Search for the cell housing the specified text and yield its [x, y] center coordinate. 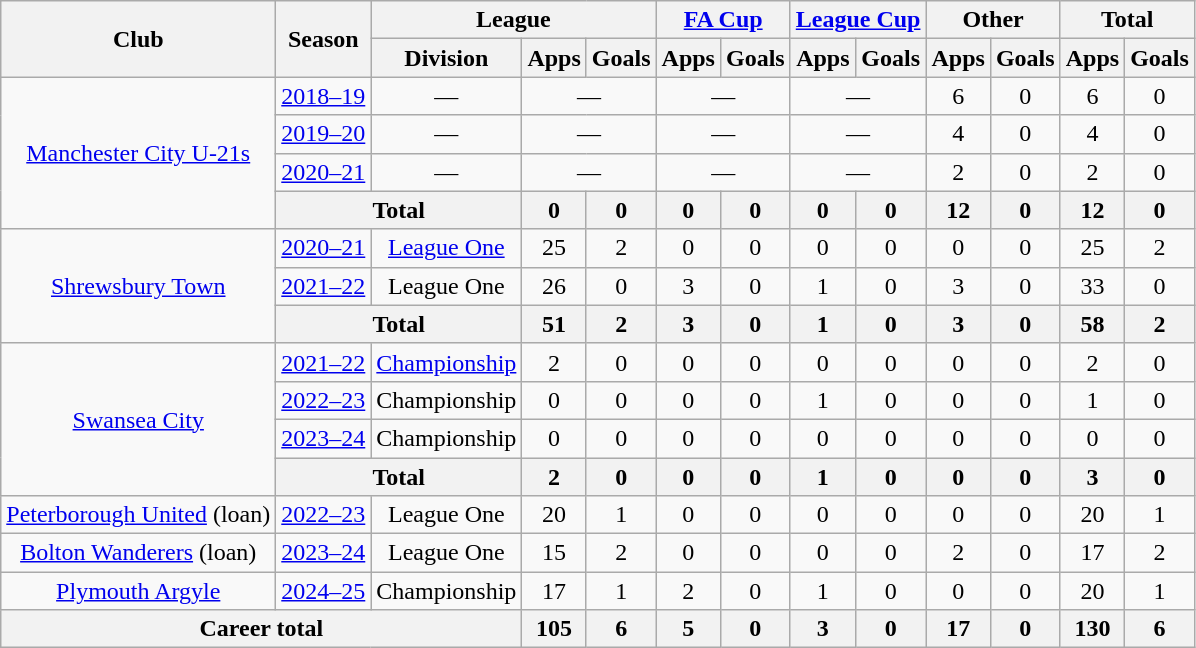
Peterborough United (loan) [138, 515]
Club [138, 39]
Bolton Wanderers (loan) [138, 553]
League [514, 20]
Swansea City [138, 419]
Season [324, 39]
2024–25 [324, 591]
2018–19 [324, 96]
130 [1092, 629]
Division [446, 58]
33 [1092, 286]
FA Cup [723, 20]
5 [688, 629]
Manchester City U-21s [138, 153]
105 [554, 629]
Plymouth Argyle [138, 591]
Other [993, 20]
Shrewsbury Town [138, 286]
Career total [262, 629]
51 [554, 324]
2019–20 [324, 134]
58 [1092, 324]
26 [554, 286]
15 [554, 553]
League Cup [858, 20]
